Determine the (X, Y) coordinate at the center of the cell enclosing the given text.  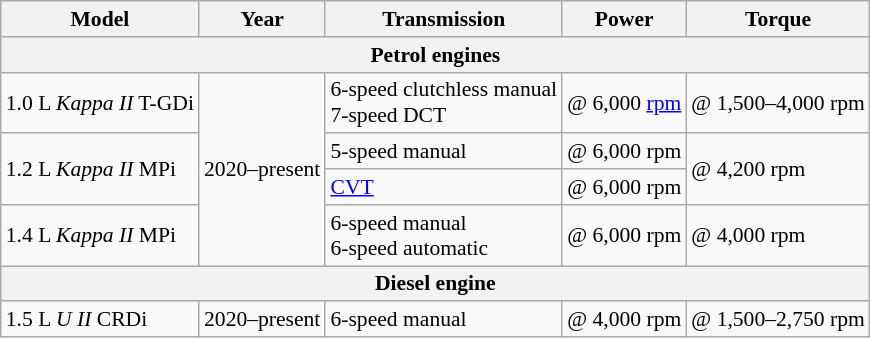
@ 4,200 rpm (778, 170)
Petrol engines (436, 55)
6-speed manual (444, 320)
Power (624, 19)
1.5 L U II CRDi (100, 320)
Year (262, 19)
CVT (444, 187)
1.2 L Kappa II MPi (100, 170)
Transmission (444, 19)
1.4 L Kappa II MPi (100, 236)
@ 1,500–4,000 rpm (778, 102)
6-speed manual6-speed automatic (444, 236)
Model (100, 19)
6-speed clutchless manual7-speed DCT (444, 102)
5-speed manual (444, 152)
1.0 L Kappa II T-GDi (100, 102)
@ 1,500–2,750 rpm (778, 320)
Diesel engine (436, 284)
Torque (778, 19)
